Extract the [x, y] coordinate from the center of the cell holding the provided text.  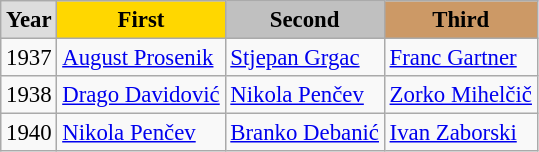
Drago Davidović [141, 95]
1938 [29, 95]
Zorko Mihelčič [460, 95]
Franc Gartner [460, 58]
Second [304, 20]
1937 [29, 58]
First [141, 20]
Year [29, 20]
Ivan Zaborski [460, 133]
Branko Debanić [304, 133]
Third [460, 20]
1940 [29, 133]
August Prosenik [141, 58]
Stjepan Grgac [304, 58]
